Search for the cell housing the specified text and yield its [X, Y] center coordinate. 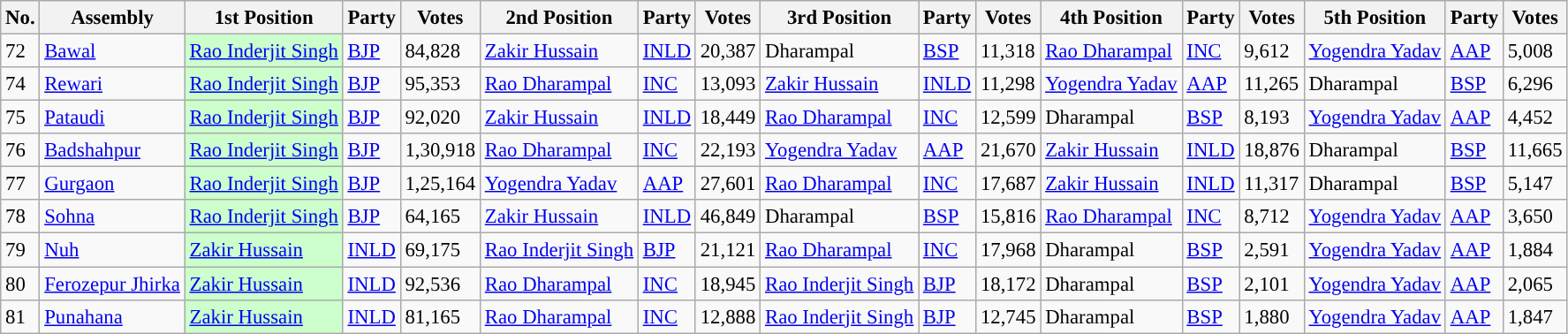
Pataudi [112, 118]
5,008 [1534, 51]
84,828 [440, 51]
17,968 [1009, 250]
46,849 [728, 216]
69,175 [440, 250]
20,387 [728, 51]
Rewari [112, 84]
12,599 [1009, 118]
1,884 [1534, 250]
1,25,164 [440, 184]
81,165 [440, 316]
81 [20, 316]
5,147 [1534, 184]
80 [20, 284]
15,816 [1009, 216]
17,687 [1009, 184]
1st Position [263, 18]
Gurgaon [112, 184]
18,876 [1272, 150]
12,888 [728, 316]
76 [20, 150]
78 [20, 216]
72 [20, 51]
2,101 [1272, 284]
11,265 [1272, 84]
21,121 [728, 250]
75 [20, 118]
92,020 [440, 118]
Bawal [112, 51]
No. [20, 18]
6,296 [1534, 84]
1,30,918 [440, 150]
18,449 [728, 118]
1,847 [1534, 316]
13,093 [728, 84]
74 [20, 84]
77 [20, 184]
11,665 [1534, 150]
18,945 [728, 284]
4th Position [1111, 18]
4,452 [1534, 118]
18,172 [1009, 284]
21,670 [1009, 150]
Assembly [112, 18]
8,193 [1272, 118]
11,317 [1272, 184]
11,298 [1009, 84]
Badshahpur [112, 150]
Sohna [112, 216]
Punahana [112, 316]
9,612 [1272, 51]
5th Position [1375, 18]
3,650 [1534, 216]
2,591 [1272, 250]
2nd Position [558, 18]
Ferozepur Jhirka [112, 284]
Nuh [112, 250]
8,712 [1272, 216]
22,193 [728, 150]
12,745 [1009, 316]
64,165 [440, 216]
1,880 [1272, 316]
11,318 [1009, 51]
95,353 [440, 84]
27,601 [728, 184]
2,065 [1534, 284]
3rd Position [839, 18]
92,536 [440, 284]
79 [20, 250]
